Find where the given text appears and provide that cell's center as (X, Y) coordinate. 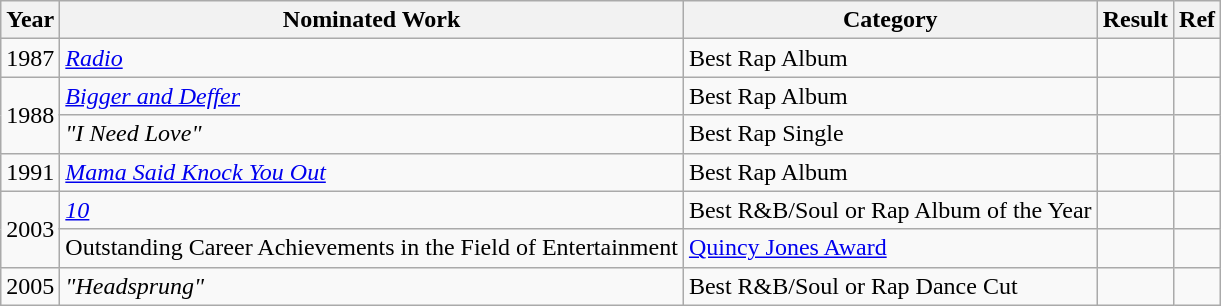
1991 (30, 172)
2005 (30, 286)
2003 (30, 229)
Outstanding Career Achievements in the Field of Entertainment (372, 248)
"I Need Love" (372, 134)
Best Rap Single (890, 134)
Year (30, 20)
Best R&B/Soul or Rap Album of the Year (890, 210)
1988 (30, 115)
Radio (372, 58)
Bigger and Deffer (372, 96)
Result (1135, 20)
Best R&B/Soul or Rap Dance Cut (890, 286)
10 (372, 210)
1987 (30, 58)
Ref (1198, 20)
Nominated Work (372, 20)
Mama Said Knock You Out (372, 172)
"Headsprung" (372, 286)
Quincy Jones Award (890, 248)
Category (890, 20)
